Scan for the cell matching the given text and deliver its (X, Y) coordinate at center. 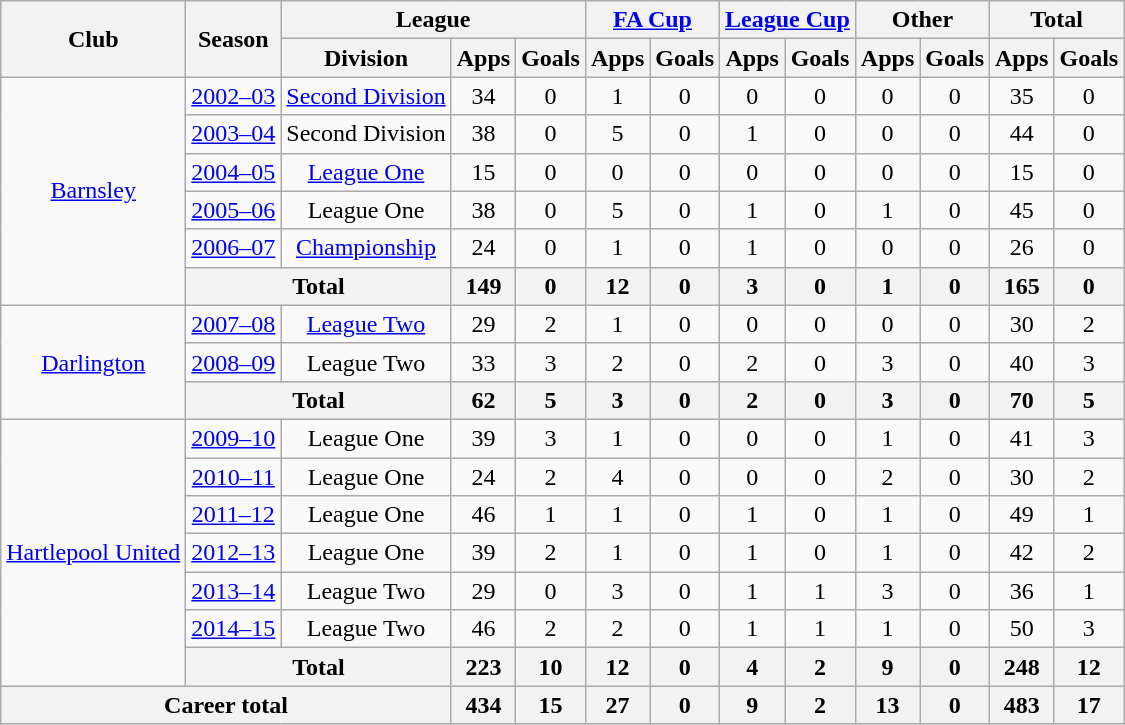
Championship (366, 248)
Barnsley (94, 191)
149 (483, 286)
League Cup (788, 20)
Club (94, 39)
2006–07 (234, 248)
35 (1022, 96)
40 (1022, 362)
Career total (226, 705)
FA Cup (652, 20)
10 (551, 667)
13 (887, 705)
434 (483, 705)
2011–12 (234, 515)
62 (483, 400)
2012–13 (234, 553)
36 (1022, 591)
Hartlepool United (94, 552)
17 (1089, 705)
27 (617, 705)
2004–05 (234, 172)
483 (1022, 705)
50 (1022, 629)
42 (1022, 553)
26 (1022, 248)
33 (483, 362)
2010–11 (234, 477)
2014–15 (234, 629)
2013–14 (234, 591)
2009–10 (234, 438)
165 (1022, 286)
2008–09 (234, 362)
70 (1022, 400)
2002–03 (234, 96)
34 (483, 96)
2005–06 (234, 210)
Season (234, 39)
248 (1022, 667)
49 (1022, 515)
41 (1022, 438)
2003–04 (234, 134)
League (434, 20)
Other (922, 20)
Division (366, 58)
2007–08 (234, 324)
Darlington (94, 362)
45 (1022, 210)
44 (1022, 134)
223 (483, 667)
